Pinpoint the cell where the given text exists, returning its [x, y] midpoint coordinate. 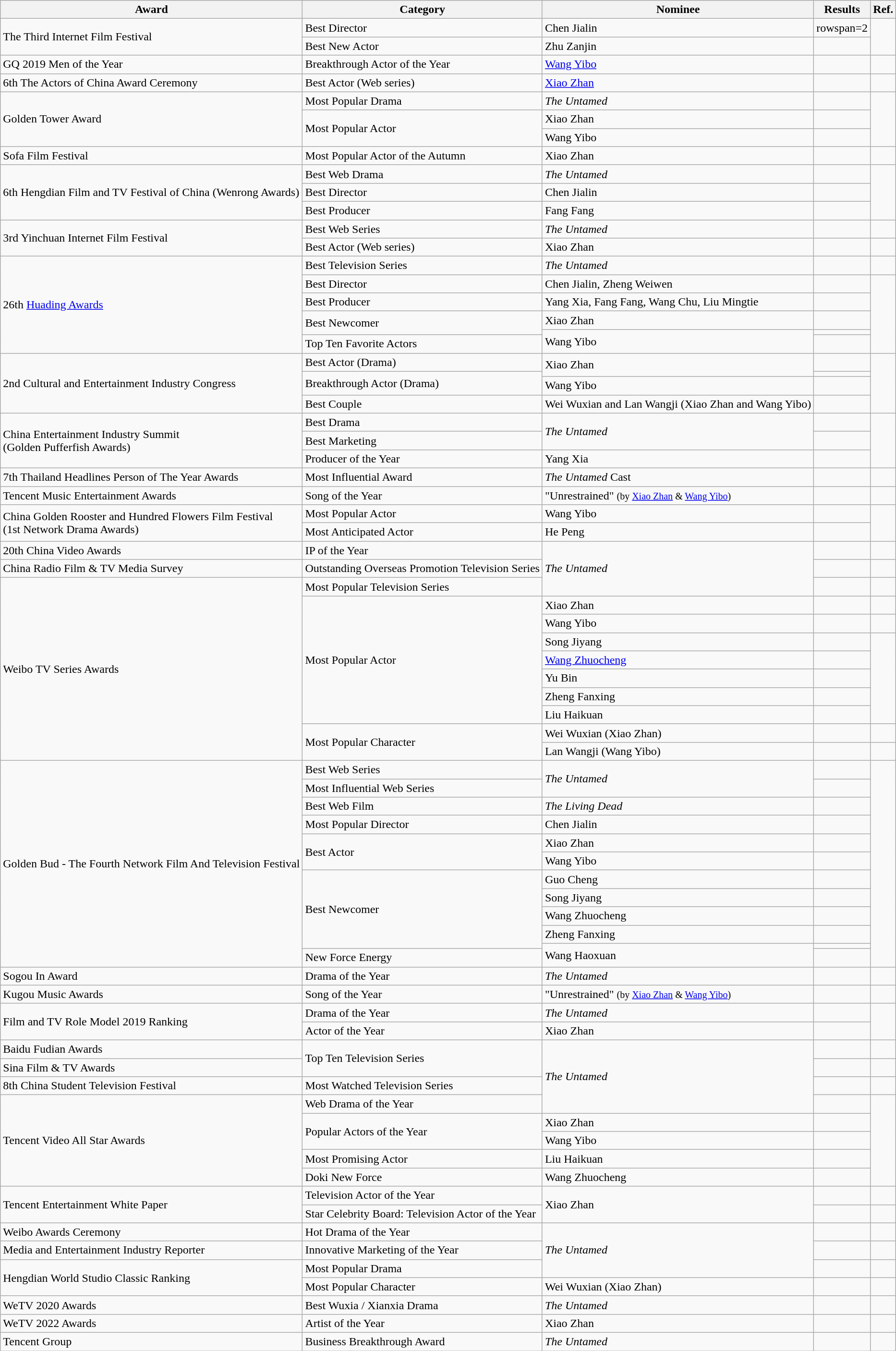
rowspan=2 [842, 28]
Web Drama of the Year [423, 1104]
8th China Student Television Festival [152, 1086]
China Entertainment Industry Summit (Golden Pufferfish Awards) [152, 440]
6th The Actors of China Award Ceremony [152, 83]
3rd Yinchuan Internet Film Festival [152, 238]
Producer of the Year [423, 459]
Best New Actor [423, 46]
Wei Wuxian and Lan Wangji (Xiao Zhan and Wang Yibo) [678, 404]
Film and TV Role Model 2019 Ranking [152, 1022]
Best Television Series [423, 266]
Guo Cheng [678, 879]
Tencent Group [152, 1341]
Weibo Awards Ceremony [152, 1232]
Best Actor [423, 852]
Nominee [678, 10]
Sofa Film Festival [152, 156]
IP of the Year [423, 550]
Golden Bud - The Fourth Network Film And Television Festival [152, 864]
Doki New Force [423, 1177]
New Force Energy [423, 958]
Innovative Marketing of the Year [423, 1250]
Chen Jialin, Zheng Weiwen [678, 284]
Sogou In Award [152, 976]
Top Ten Television Series [423, 1058]
Most Influential Award [423, 477]
Hengdian World Studio Classic Ranking [152, 1278]
Zhu Zanjin [678, 46]
Tencent Video All Star Awards [152, 1141]
WeTV 2022 Awards [152, 1323]
Television Actor of the Year [423, 1195]
Sina Film & TV Awards [152, 1068]
Best Actor (Drama) [423, 362]
20th China Video Awards [152, 550]
Top Ten Favorite Actors [423, 344]
Most Promising Actor [423, 1159]
26th Huading Awards [152, 304]
China Radio Film & TV Media Survey [152, 569]
Category [423, 10]
Fang Fang [678, 210]
Outstanding Overseas Promotion Television Series [423, 569]
Actor of the Year [423, 1031]
Most Popular Director [423, 825]
The Third Internet Film Festival [152, 37]
GQ 2019 Men of the Year [152, 64]
Most Influential Web Series [423, 788]
Best Wuxia / Xianxia Drama [423, 1305]
Media and Entertainment Industry Reporter [152, 1250]
Lan Wangji (Wang Yibo) [678, 751]
Tencent Entertainment White Paper [152, 1205]
Kugou Music Awards [152, 994]
Yu Bin [678, 678]
Best Marketing [423, 440]
Artist of the Year [423, 1323]
Tencent Music Entertainment Awards [152, 495]
Most Watched Television Series [423, 1086]
Wang Haoxuan [678, 955]
7th Thailand Headlines Person of The Year Awards [152, 477]
6th Hengdian Film and TV Festival of China (Wenrong Awards) [152, 192]
Award [152, 10]
The Living Dead [678, 806]
Golden Tower Award [152, 119]
Most Anticipated Actor [423, 532]
Ref. [884, 10]
Results [842, 10]
Star Celebrity Board: Television Actor of the Year [423, 1214]
Popular Actors of the Year [423, 1132]
Weibo TV Series Awards [152, 669]
Best Web Film [423, 806]
Hot Drama of the Year [423, 1232]
Baidu Fudian Awards [152, 1049]
2nd Cultural and Entertainment Industry Congress [152, 383]
Yang Xia, Fang Fang, Wang Chu, Liu Mingtie [678, 302]
Best Couple [423, 404]
Most Popular Television Series [423, 587]
He Peng [678, 532]
China Golden Rooster and Hundred Flowers Film Festival (1st Network Drama Awards) [152, 523]
Breakthrough Actor of the Year [423, 64]
Yang Xia [678, 459]
Best Drama [423, 422]
Breakthrough Actor (Drama) [423, 383]
Most Popular Actor of the Autumn [423, 156]
Business Breakthrough Award [423, 1341]
The Untamed Cast [678, 477]
WeTV 2020 Awards [152, 1305]
Best Web Drama [423, 174]
